Locate the cell with the specified text and output its (X, Y) center coordinate. 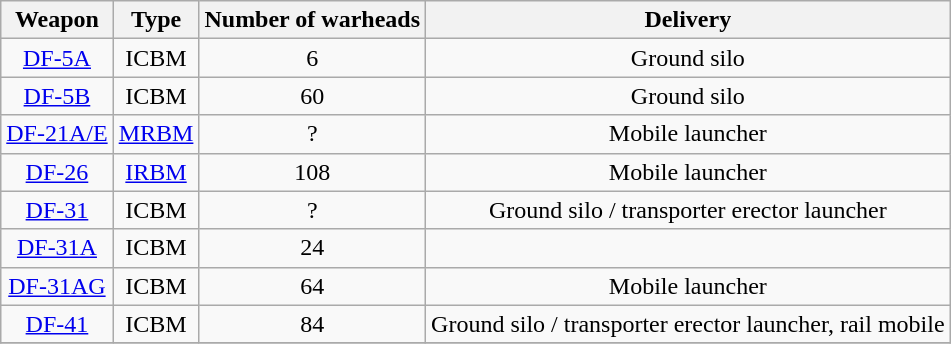
Delivery (688, 20)
Number of warheads (312, 20)
Type (156, 20)
DF-21A/E (57, 134)
DF-31 (57, 210)
DF-5B (57, 96)
24 (312, 248)
Weapon (57, 20)
Ground silo / transporter erector launcher, rail mobile (688, 324)
DF-5A (57, 58)
6 (312, 58)
IRBM (156, 172)
64 (312, 286)
84 (312, 324)
108 (312, 172)
Ground silo / transporter erector launcher (688, 210)
MRBM (156, 134)
DF-41 (57, 324)
DF-26 (57, 172)
DF-31AG (57, 286)
60 (312, 96)
DF-31A (57, 248)
